Identify which cell holds the provided text, then report its [X, Y] central coordinate. 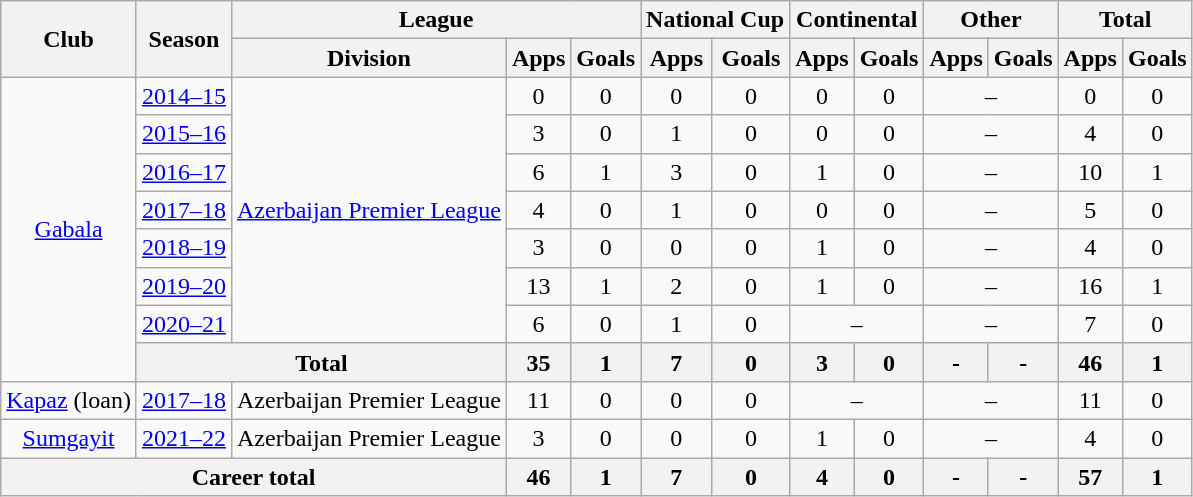
2020–21 [184, 324]
2018–19 [184, 248]
Season [184, 39]
Gabala [69, 229]
2 [677, 286]
National Cup [716, 20]
2015–16 [184, 134]
Kapaz (loan) [69, 400]
2021–22 [184, 438]
Continental [857, 20]
2019–20 [184, 286]
35 [538, 362]
13 [538, 286]
Division [368, 58]
2016–17 [184, 172]
League [436, 20]
10 [1090, 172]
5 [1090, 210]
Other [991, 20]
Sumgayit [69, 438]
2014–15 [184, 96]
57 [1090, 477]
Career total [254, 477]
Club [69, 39]
16 [1090, 286]
